Extract the [x, y] coordinate from the center of the cell holding the provided text.  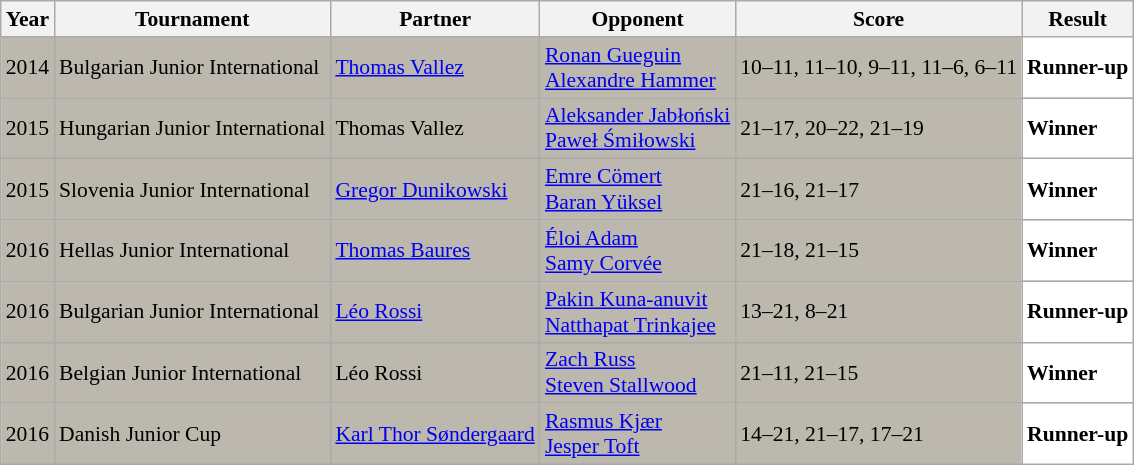
Slovenia Junior International [192, 190]
2014 [28, 68]
Opponent [638, 19]
Emre Cömert Baran Yüksel [638, 190]
Tournament [192, 19]
Thomas Baures [435, 250]
Year [28, 19]
Danish Junior Cup [192, 434]
Rasmus Kjær Jesper Toft [638, 434]
21–16, 21–17 [878, 190]
Score [878, 19]
Ronan Gueguin Alexandre Hammer [638, 68]
10–11, 11–10, 9–11, 11–6, 6–11 [878, 68]
Pakin Kuna-anuvit Natthapat Trinkajee [638, 312]
21–17, 20–22, 21–19 [878, 128]
Belgian Junior International [192, 372]
Aleksander Jabłoński Paweł Śmiłowski [638, 128]
14–21, 21–17, 17–21 [878, 434]
13–21, 8–21 [878, 312]
Partner [435, 19]
Gregor Dunikowski [435, 190]
21–11, 21–15 [878, 372]
Result [1078, 19]
Hungarian Junior International [192, 128]
Zach Russ Steven Stallwood [638, 372]
Éloi Adam Samy Corvée [638, 250]
Karl Thor Søndergaard [435, 434]
21–18, 21–15 [878, 250]
Hellas Junior International [192, 250]
